Pinpoint the cell where the given text exists, returning its [X, Y] midpoint coordinate. 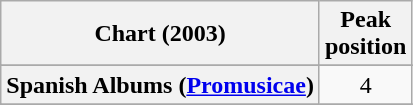
Spanish Albums (Promusicae) [160, 85]
4 [365, 85]
Chart (2003) [160, 34]
Peak position [365, 34]
